Scan for the cell matching the given text and deliver its [x, y] coordinate at center. 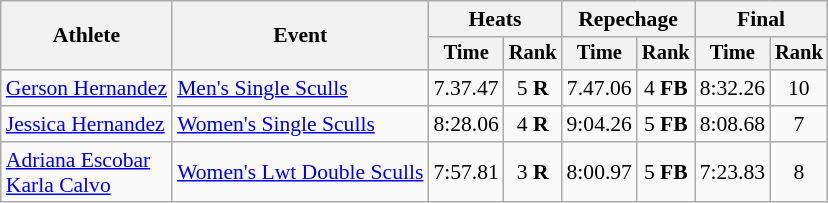
4 FB [666, 88]
Athlete [86, 36]
Final [762, 19]
5 R [533, 88]
4 R [533, 124]
10 [799, 88]
7 [799, 124]
7.47.06 [598, 88]
7.37.47 [466, 88]
8:08.68 [732, 124]
Women's Single Sculls [300, 124]
9:04.26 [598, 124]
8:28.06 [466, 124]
Women's Lwt Double Sculls [300, 172]
Jessica Hernandez [86, 124]
Men's Single Sculls [300, 88]
Adriana EscobarKarla Calvo [86, 172]
3 R [533, 172]
Gerson Hernandez [86, 88]
Repechage [628, 19]
8 [799, 172]
7:57.81 [466, 172]
Event [300, 36]
Heats [494, 19]
8:00.97 [598, 172]
7:23.83 [732, 172]
8:32.26 [732, 88]
